Locate the cell with the specified text and output its [x, y] center coordinate. 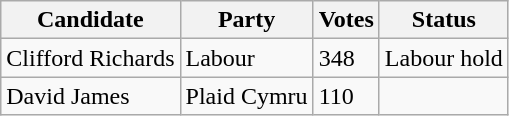
Labour hold [444, 58]
Clifford Richards [90, 58]
Party [246, 20]
Votes [346, 20]
Status [444, 20]
David James [90, 96]
348 [346, 58]
110 [346, 96]
Plaid Cymru [246, 96]
Labour [246, 58]
Candidate [90, 20]
